Detect which cell encompasses the target text, then output its [x, y] center coordinate. 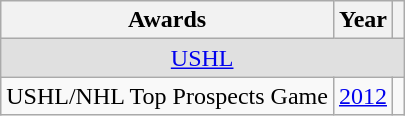
USHL/NHL Top Prospects Game [168, 96]
Year [362, 20]
2012 [362, 96]
USHL [202, 58]
Awards [168, 20]
